Search for the cell housing the specified text and yield its [X, Y] center coordinate. 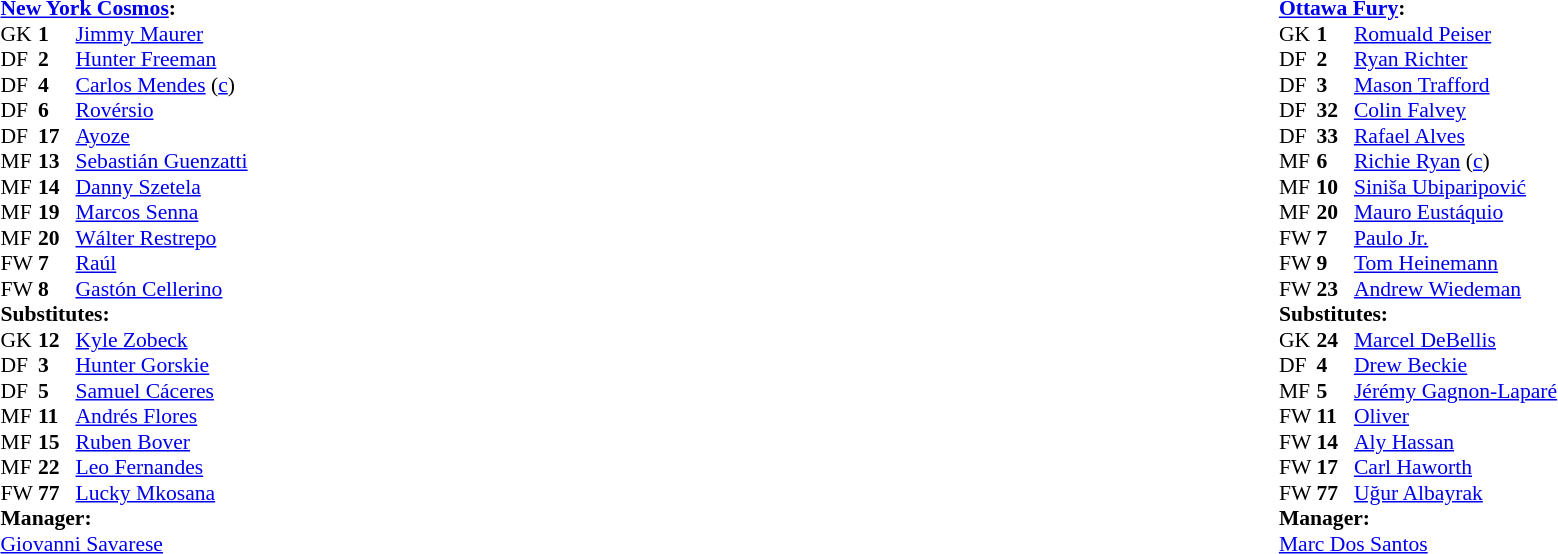
Raúl [162, 263]
Mauro Eustáquio [1456, 213]
Wálter Restrepo [162, 238]
10 [1335, 187]
24 [1335, 340]
9 [1335, 263]
Siniša Ubiparipović [1456, 187]
Danny Szetela [162, 187]
8 [57, 289]
Drew Beckie [1456, 365]
Hunter Gorskie [162, 365]
Sebastián Guenzatti [162, 161]
Ryan Richter [1456, 59]
Carl Haworth [1456, 467]
Richie Ryan (c) [1456, 161]
32 [1335, 111]
Tom Heinemann [1456, 263]
Oliver [1456, 417]
Andrés Flores [162, 417]
Aly Hassan [1456, 442]
Jimmy Maurer [162, 34]
Hunter Freeman [162, 59]
Marcos Senna [162, 213]
Gastón Cellerino [162, 289]
Romuald Peiser [1456, 34]
Colin Falvey [1456, 111]
15 [57, 442]
Ruben Bover [162, 442]
Ayoze [162, 136]
Mason Trafford [1456, 85]
22 [57, 467]
Jérémy Gagnon-Laparé [1456, 391]
13 [57, 161]
33 [1335, 136]
12 [57, 340]
Leo Fernandes [162, 467]
Samuel Cáceres [162, 391]
Rovérsio [162, 111]
Paulo Jr. [1456, 238]
Marcel DeBellis [1456, 340]
Uğur Albayrak [1456, 493]
19 [57, 213]
Carlos Mendes (c) [162, 85]
23 [1335, 289]
Kyle Zobeck [162, 340]
Rafael Alves [1456, 136]
Lucky Mkosana [162, 493]
Andrew Wiedeman [1456, 289]
